Pinpoint the cell where the given text exists, returning its (X, Y) midpoint coordinate. 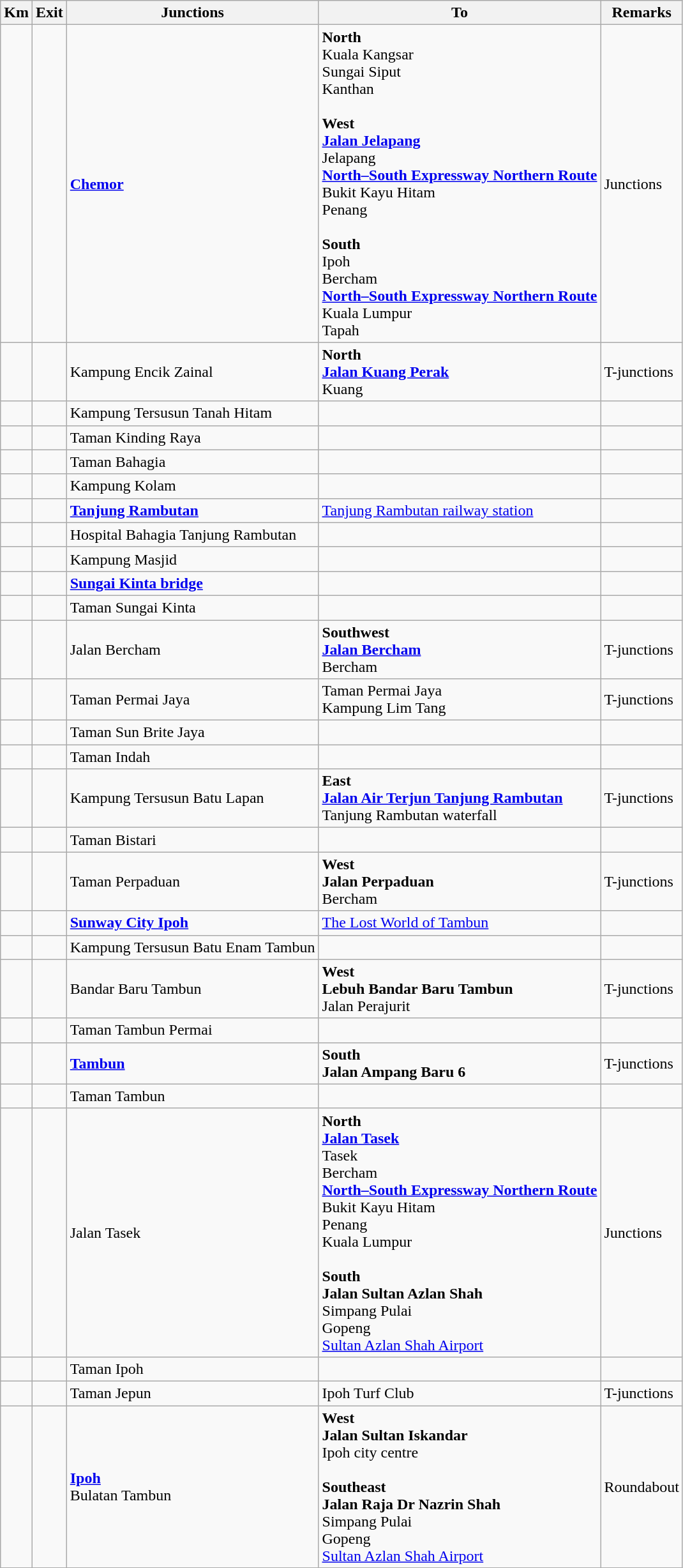
WestJalan Sultan IskandarIpoh city centreSoutheast Jalan Raja Dr Nazrin ShahSimpang PulaiGopengSultan Azlan Shah Airport (460, 1486)
Km (17, 13)
Taman Bistari (193, 840)
Jalan Bercham (193, 649)
Taman Tambun (193, 1096)
Ipoh Turf Club (460, 1393)
Kampung Tersusun Tanah Hitam (193, 413)
Kampung Kolam (193, 486)
Taman Bahagia (193, 462)
Remarks (642, 13)
Exit (49, 13)
Taman Jepun (193, 1393)
Tanjung Rambutan (193, 510)
Jalan Tasek (193, 1233)
Chemor (193, 184)
Roundabout (642, 1486)
Taman Tambun Permai (193, 1030)
Taman Permai Jaya (193, 700)
Sungai Kinta bridge (193, 583)
Taman Ipoh (193, 1369)
The Lost World of Tambun (460, 923)
WestLebuh Bandar Baru TambunJalan Perajurit (460, 989)
Hospital Bahagia Tanjung Rambutan (193, 535)
Taman Perpaduan (193, 881)
East Jalan Air Terjun Tanjung RambutanTanjung Rambutan waterfall (460, 798)
Taman Sun Brite Jaya (193, 733)
Southwest Jalan BerchamBercham (460, 649)
Bandar Baru Tambun (193, 989)
Taman Permai JayaKampung Lim Tang (460, 700)
Taman Indah (193, 757)
Tambun (193, 1063)
Sunway City Ipoh (193, 923)
SouthJalan Ampang Baru 6 (460, 1063)
WestJalan PerpaduanBercham (460, 881)
Kampung Tersusun Batu Lapan (193, 798)
Tanjung Rambutan railway station (460, 510)
Taman Kinding Raya (193, 438)
IpohBulatan Tambun (193, 1486)
Taman Sungai Kinta (193, 607)
Kampung Tersusun Batu Enam Tambun (193, 947)
North Jalan Kuang PerakKuang (460, 372)
To (460, 13)
Kampung Encik Zainal (193, 372)
Kampung Masjid (193, 559)
